Output the [x, y] coordinate of the center of the cell containing the given text.  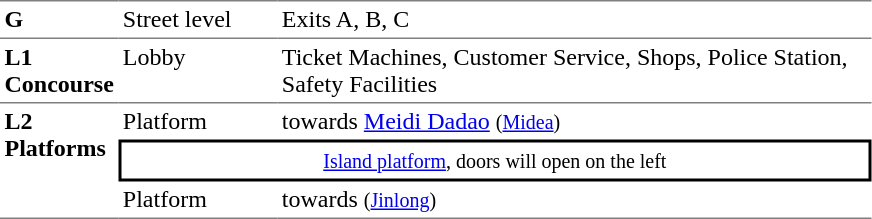
L1Concourse [59, 71]
Platform [198, 122]
towards Meidi Dadao (Midea) [574, 122]
Street level [198, 19]
Exits A, B, C [574, 19]
G [59, 19]
Lobby [198, 71]
Ticket Machines, Customer Service, Shops, Police Station, Safety Facilities [574, 71]
Island platform, doors will open on the left [494, 161]
